Search for the cell housing the specified text and yield its (x, y) center coordinate. 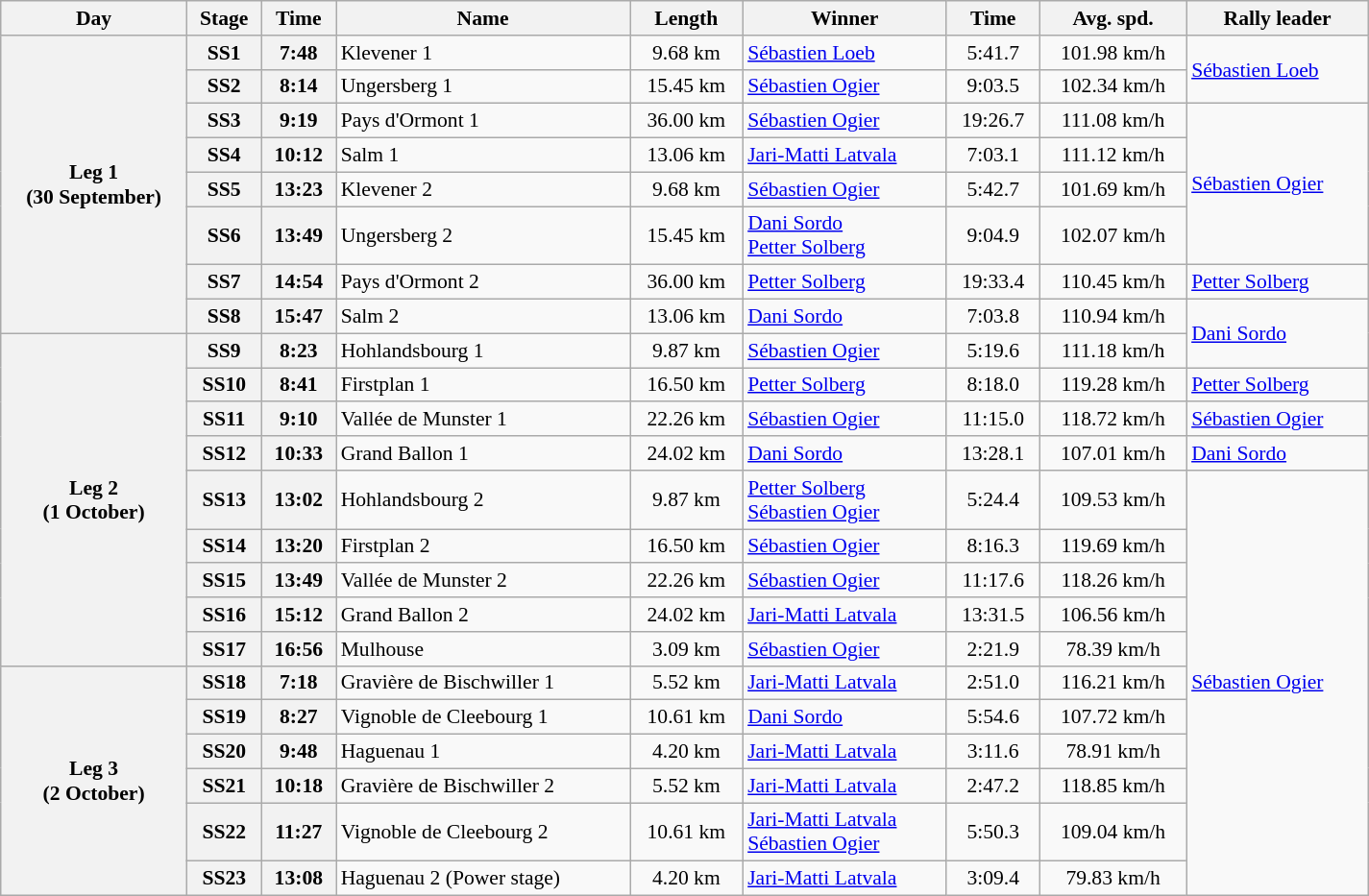
SS11 (224, 420)
78.91 km/h (1112, 752)
SS18 (224, 683)
Leg 2(1 October) (94, 499)
5:54.6 (993, 717)
9:10 (299, 420)
Vignoble de Cleebourg 1 (483, 717)
14:54 (299, 282)
Salm 2 (483, 317)
10:12 (299, 156)
Name (483, 18)
11:27 (299, 832)
SS23 (224, 879)
Length (687, 18)
79.83 km/h (1112, 879)
Jari-Matti Latvala Sébastien Ogier (844, 832)
13:20 (299, 546)
15:12 (299, 615)
118.26 km/h (1112, 581)
111.12 km/h (1112, 156)
Pays d'Ormont 1 (483, 121)
102.07 km/h (1112, 236)
Petter Solberg Sébastien Ogier (844, 499)
7:18 (299, 683)
SS21 (224, 786)
2:21.9 (993, 649)
SS3 (224, 121)
Klevener 2 (483, 189)
SS4 (224, 156)
Klevener 1 (483, 53)
SS14 (224, 546)
15:47 (299, 317)
2:47.2 (993, 786)
107.01 km/h (1112, 453)
Firstplan 1 (483, 385)
11:15.0 (993, 420)
Gravière de Bischwiller 1 (483, 683)
8:16.3 (993, 546)
SS1 (224, 53)
119.28 km/h (1112, 385)
SS10 (224, 385)
SS22 (224, 832)
Mulhouse (483, 649)
SS12 (224, 453)
5:50.3 (993, 832)
SS7 (224, 282)
Pays d'Ormont 2 (483, 282)
3:09.4 (993, 879)
SS9 (224, 351)
SS20 (224, 752)
10:33 (299, 453)
9:19 (299, 121)
13:23 (299, 189)
118.85 km/h (1112, 786)
13:02 (299, 499)
Vallée de Munster 2 (483, 581)
Stage (224, 18)
Hohlandsbourg 2 (483, 499)
Avg. spd. (1112, 18)
Day (94, 18)
19:26.7 (993, 121)
Dani Sordo Petter Solberg (844, 236)
Vignoble de Cleebourg 2 (483, 832)
SS6 (224, 236)
SS17 (224, 649)
SS15 (224, 581)
8:18.0 (993, 385)
8:41 (299, 385)
Grand Ballon 2 (483, 615)
78.39 km/h (1112, 649)
5:24.4 (993, 499)
2:51.0 (993, 683)
13:08 (299, 879)
Haguenau 1 (483, 752)
SS19 (224, 717)
Ungersberg 1 (483, 86)
3.09 km (687, 649)
Hohlandsbourg 1 (483, 351)
7:03.1 (993, 156)
110.45 km/h (1112, 282)
Haguenau 2 (Power stage) (483, 879)
109.04 km/h (1112, 832)
SS16 (224, 615)
106.56 km/h (1112, 615)
10:18 (299, 786)
5:19.6 (993, 351)
SS5 (224, 189)
Rally leader (1278, 18)
SS2 (224, 86)
116.21 km/h (1112, 683)
SS8 (224, 317)
8:23 (299, 351)
101.98 km/h (1112, 53)
SS13 (224, 499)
19:33.4 (993, 282)
111.18 km/h (1112, 351)
107.72 km/h (1112, 717)
16:56 (299, 649)
Vallée de Munster 1 (483, 420)
13:28.1 (993, 453)
110.94 km/h (1112, 317)
119.69 km/h (1112, 546)
8:14 (299, 86)
9:04.9 (993, 236)
109.53 km/h (1112, 499)
3:11.6 (993, 752)
8:27 (299, 717)
Winner (844, 18)
7:48 (299, 53)
101.69 km/h (1112, 189)
Gravière de Bischwiller 2 (483, 786)
102.34 km/h (1112, 86)
7:03.8 (993, 317)
Leg 3(2 October) (94, 780)
Salm 1 (483, 156)
111.08 km/h (1112, 121)
13:31.5 (993, 615)
Grand Ballon 1 (483, 453)
5:42.7 (993, 189)
11:17.6 (993, 581)
Leg 1(30 September) (94, 184)
9:03.5 (993, 86)
Firstplan 2 (483, 546)
118.72 km/h (1112, 420)
9:48 (299, 752)
Ungersberg 2 (483, 236)
5:41.7 (993, 53)
